Find where the given text appears and provide that cell's center as (X, Y) coordinate. 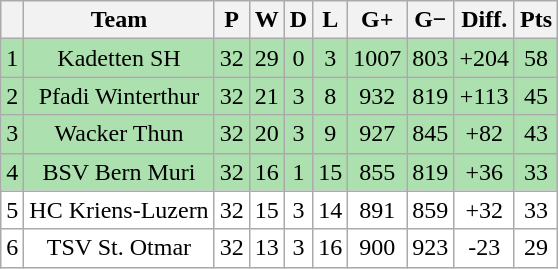
Kadetten SH (119, 58)
6 (12, 248)
20 (266, 134)
845 (430, 134)
891 (378, 210)
2 (12, 96)
Team (119, 20)
5 (12, 210)
+32 (484, 210)
P (232, 20)
855 (378, 172)
+36 (484, 172)
-23 (484, 248)
9 (330, 134)
G+ (378, 20)
W (266, 20)
4 (12, 172)
13 (266, 248)
+113 (484, 96)
58 (536, 58)
G− (430, 20)
1007 (378, 58)
859 (430, 210)
45 (536, 96)
Pts (536, 20)
923 (430, 248)
21 (266, 96)
927 (378, 134)
D (298, 20)
0 (298, 58)
Wacker Thun (119, 134)
900 (378, 248)
HC Kriens-Luzern (119, 210)
L (330, 20)
+82 (484, 134)
14 (330, 210)
803 (430, 58)
43 (536, 134)
Pfadi Winterthur (119, 96)
8 (330, 96)
+204 (484, 58)
932 (378, 96)
TSV St. Otmar (119, 248)
Diff. (484, 20)
BSV Bern Muri (119, 172)
